Detect which cell encompasses the target text, then output its [x, y] center coordinate. 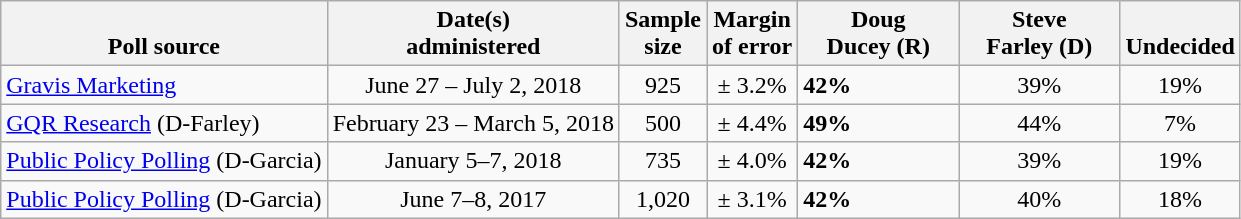
February 23 – March 5, 2018 [473, 123]
1,020 [662, 199]
± 4.0% [752, 161]
925 [662, 85]
735 [662, 161]
Date(s)administered [473, 34]
± 3.2% [752, 85]
SteveFarley (D) [1040, 34]
500 [662, 123]
Undecided [1180, 34]
Gravis Marketing [164, 85]
± 3.1% [752, 199]
January 5–7, 2018 [473, 161]
7% [1180, 123]
Marginof error [752, 34]
DougDucey (R) [878, 34]
± 4.4% [752, 123]
June 7–8, 2017 [473, 199]
Samplesize [662, 34]
40% [1040, 199]
18% [1180, 199]
GQR Research (D-Farley) [164, 123]
June 27 – July 2, 2018 [473, 85]
49% [878, 123]
44% [1040, 123]
Poll source [164, 34]
